Locate the cell with the specified text and output its (x, y) center coordinate. 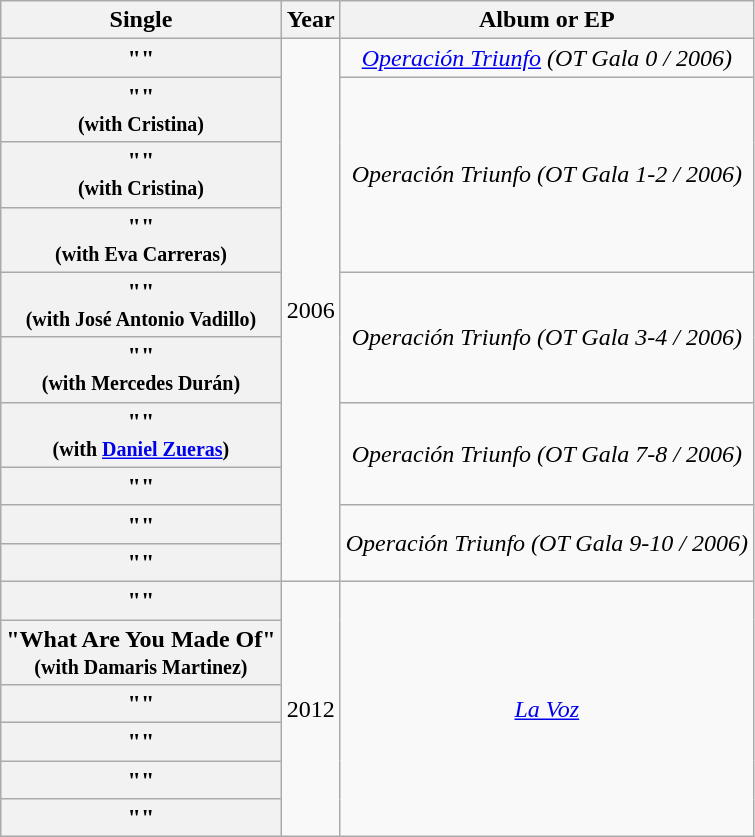
Operación Triunfo (OT Gala 7-8 / 2006) (546, 454)
""(with Eva Carreras) (141, 240)
Single (141, 20)
Operación Triunfo (OT Gala 1-2 / 2006) (546, 174)
Operación Triunfo (OT Gala 3-4 / 2006) (546, 337)
2006 (310, 310)
Operación Triunfo (OT Gala 0 / 2006) (546, 58)
""(with José Antonio Vadillo) (141, 304)
"What Are You Made Of"(with Damaris Martinez) (141, 652)
2012 (310, 708)
Operación Triunfo (OT Gala 9-10 / 2006) (546, 543)
Year (310, 20)
La Voz (546, 708)
""(with Daniel Zueras) (141, 434)
""(with Mercedes Durán) (141, 370)
Album or EP (546, 20)
